Capture the cell that displays the provided text and extract its (X, Y) central coordinate. 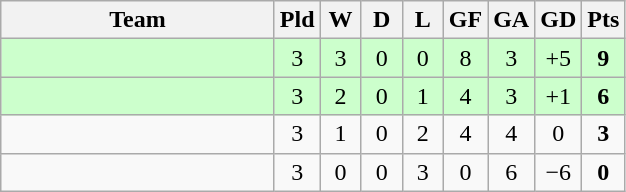
D (382, 20)
−6 (558, 172)
Pts (604, 20)
Team (138, 20)
Pld (297, 20)
9 (604, 58)
GA (512, 20)
+5 (558, 58)
W (340, 20)
GD (558, 20)
L (422, 20)
8 (465, 58)
GF (465, 20)
+1 (558, 96)
